Search for the cell housing the specified text and yield its (X, Y) center coordinate. 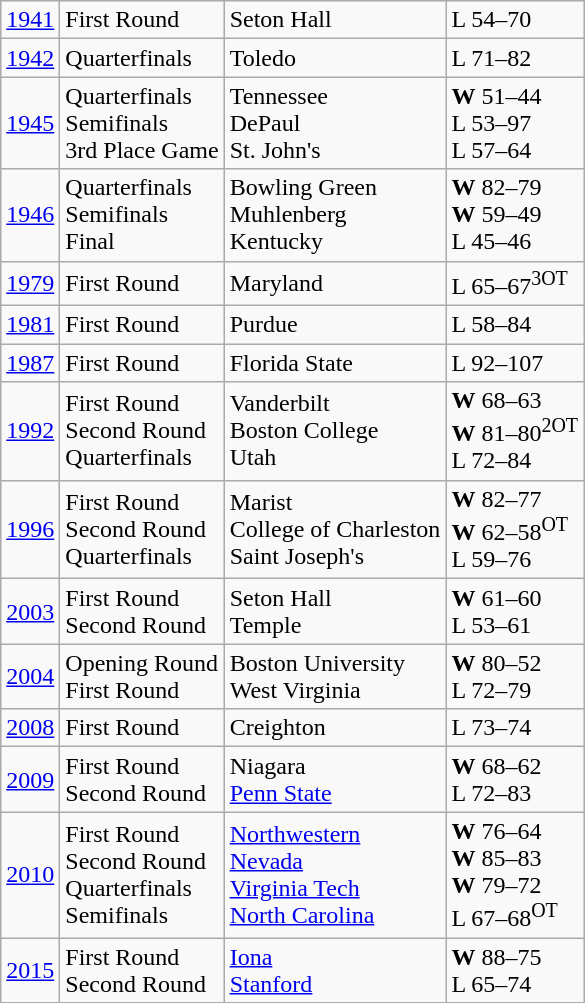
1941 (30, 20)
2009 (30, 780)
2015 (30, 970)
1946 (30, 215)
L 65–673OT (515, 284)
Seton Hall (335, 20)
NiagaraPenn State (335, 780)
VanderbiltBoston CollegeUtah (335, 432)
1979 (30, 284)
Bowling GreenMuhlenbergKentucky (335, 215)
W 51–44L 53–97L 57–64 (515, 123)
Toledo (335, 58)
MaristCollege of CharlestonSaint Joseph's (335, 530)
Quarterfinals (142, 58)
QuarterfinalsSemifinals3rd Place Game (142, 123)
IonaStanford (335, 970)
L 71–82 (515, 58)
W 80–52L 72–79 (515, 676)
QuarterfinalsSemifinalsFinal (142, 215)
Florida State (335, 363)
2003 (30, 612)
W 68–63W 81–802OTL 72–84 (515, 432)
2008 (30, 728)
1945 (30, 123)
First RoundSecond RoundQuarterfinalsSemifinals (142, 875)
TennesseeDePaulSt. John's (335, 123)
Seton HallTemple (335, 612)
1992 (30, 432)
W 61–60L 53–61 (515, 612)
W 76–64W 85–83W 79–72L 67–68OT (515, 875)
1996 (30, 530)
NorthwesternNevadaVirginia TechNorth Carolina (335, 875)
2010 (30, 875)
L 73–74 (515, 728)
Boston UniversityWest Virginia (335, 676)
W 82–79W 59–49L 45–46 (515, 215)
L 54–70 (515, 20)
L 92–107 (515, 363)
Maryland (335, 284)
L 58–84 (515, 325)
Creighton (335, 728)
W 82–77W 62–58OTL 59–76 (515, 530)
1981 (30, 325)
W 88–75L 65–74 (515, 970)
Opening RoundFirst Round (142, 676)
W 68–62L 72–83 (515, 780)
1942 (30, 58)
Purdue (335, 325)
2004 (30, 676)
1987 (30, 363)
